Output the (x, y) coordinate of the center of the cell containing the given text.  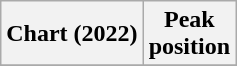
Chart (2022) (72, 34)
Peakposition (189, 34)
